Scan for the cell matching the given text and deliver its (x, y) coordinate at center. 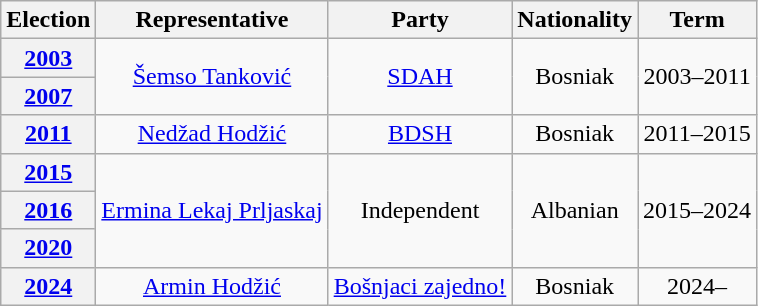
BDSH (420, 134)
2015 (48, 172)
2003 (48, 58)
Nedžad Hodžić (212, 134)
2007 (48, 96)
2011–2015 (698, 134)
Nationality (575, 20)
Representative (212, 20)
2024 (48, 286)
Šemso Tanković (212, 77)
Armin Hodžić (212, 286)
Ermina Lekaj Prljaskaj (212, 210)
SDAH (420, 77)
Party (420, 20)
Independent (420, 210)
Bošnjaci zajedno! (420, 286)
2016 (48, 210)
2015–2024 (698, 210)
2020 (48, 248)
2024– (698, 286)
Election (48, 20)
Albanian (575, 210)
2003–2011 (698, 77)
Term (698, 20)
2011 (48, 134)
